Output the (X, Y) coordinate of the center of the cell containing the given text.  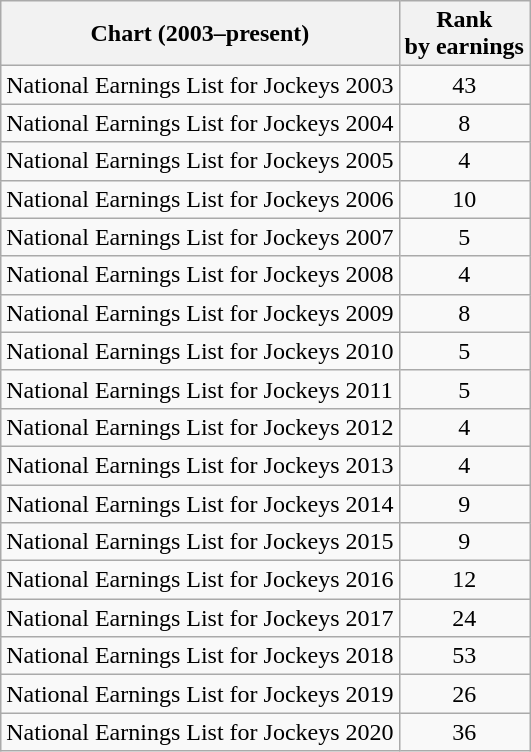
National Earnings List for Jockeys 2015 (200, 542)
26 (464, 694)
National Earnings List for Jockeys 2006 (200, 199)
National Earnings List for Jockeys 2013 (200, 465)
24 (464, 618)
National Earnings List for Jockeys 2020 (200, 732)
National Earnings List for Jockeys 2019 (200, 694)
National Earnings List for Jockeys 2009 (200, 313)
53 (464, 656)
36 (464, 732)
National Earnings List for Jockeys 2011 (200, 389)
National Earnings List for Jockeys 2012 (200, 427)
National Earnings List for Jockeys 2018 (200, 656)
National Earnings List for Jockeys 2014 (200, 503)
10 (464, 199)
National Earnings List for Jockeys 2004 (200, 123)
National Earnings List for Jockeys 2016 (200, 580)
12 (464, 580)
National Earnings List for Jockeys 2003 (200, 85)
National Earnings List for Jockeys 2005 (200, 161)
National Earnings List for Jockeys 2008 (200, 275)
National Earnings List for Jockeys 2007 (200, 237)
Rankby earnings (464, 34)
Chart (2003–present) (200, 34)
National Earnings List for Jockeys 2017 (200, 618)
43 (464, 85)
National Earnings List for Jockeys 2010 (200, 351)
